Scan for the cell matching the given text and deliver its (X, Y) coordinate at center. 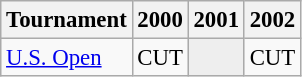
2002 (272, 20)
2000 (160, 20)
2001 (216, 20)
Tournament (66, 20)
U.S. Open (66, 58)
